Locate the cell with the specified text and output its (X, Y) center coordinate. 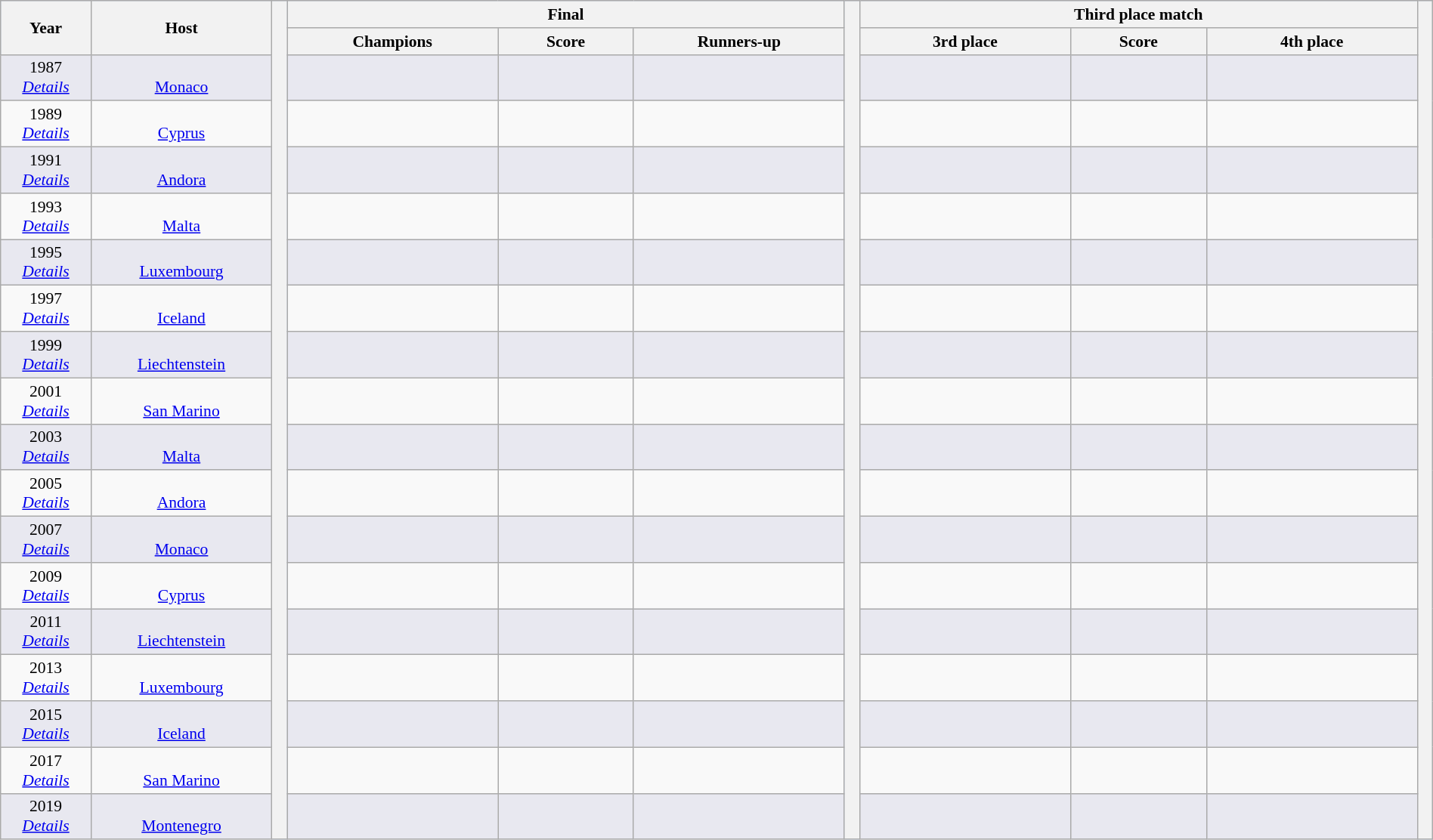
1991 Details (46, 171)
2007Details (46, 539)
2001 Details (46, 400)
1995Details (46, 263)
1993Details (46, 216)
2017Details (46, 771)
2011 Details (46, 632)
2003 Details (46, 447)
Montenegro (181, 816)
Runners-up (739, 42)
2013Details (46, 678)
Third place match (1138, 14)
1989 Details (46, 124)
Host (181, 27)
Final (566, 14)
2005Details (46, 494)
Champions (393, 42)
3rd place (964, 42)
Year (46, 27)
4th place (1312, 42)
2009 Details (46, 586)
1997 Details (46, 308)
2015Details (46, 724)
1999 Details (46, 355)
1987 Details (46, 77)
2019Details (46, 816)
